Detect which cell encompasses the target text, then output its [x, y] center coordinate. 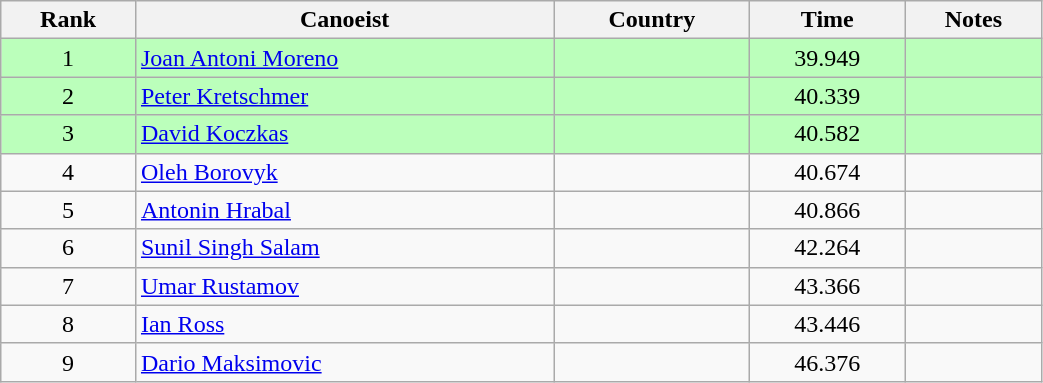
39.949 [828, 58]
6 [68, 248]
Joan Antoni Moreno [344, 58]
Umar Rustamov [344, 286]
40.582 [828, 134]
Dario Maksimovic [344, 362]
Canoeist [344, 20]
43.446 [828, 324]
9 [68, 362]
8 [68, 324]
Ian Ross [344, 324]
Oleh Borovyk [344, 172]
7 [68, 286]
42.264 [828, 248]
Time [828, 20]
Rank [68, 20]
2 [68, 96]
40.674 [828, 172]
Notes [974, 20]
Sunil Singh Salam [344, 248]
40.866 [828, 210]
46.376 [828, 362]
David Koczkas [344, 134]
4 [68, 172]
Antonin Hrabal [344, 210]
1 [68, 58]
5 [68, 210]
Peter Kretschmer [344, 96]
43.366 [828, 286]
Country [652, 20]
40.339 [828, 96]
3 [68, 134]
